Find where the given text appears and provide that cell's center as (X, Y) coordinate. 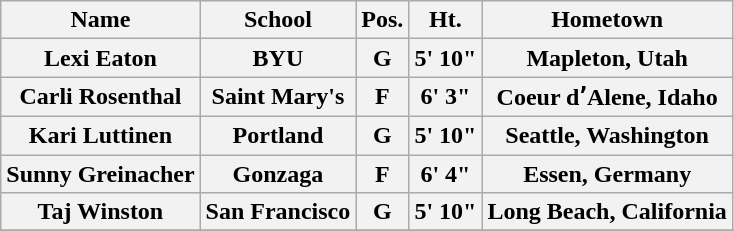
6' 3" (446, 97)
Pos. (382, 20)
Seattle, Washington (607, 135)
Ht. (446, 20)
Lexi Eaton (100, 58)
BYU (278, 58)
Sunny Greinacher (100, 173)
Hometown (607, 20)
Saint Mary's (278, 97)
Gonzaga (278, 173)
Mapleton, Utah (607, 58)
Portland (278, 135)
Carli Rosenthal (100, 97)
San Francisco (278, 212)
Kari Luttinen (100, 135)
Long Beach, California (607, 212)
Coeur dʼAlene, Idaho (607, 97)
6' 4" (446, 173)
Name (100, 20)
Essen, Germany (607, 173)
School (278, 20)
Taj Winston (100, 212)
